Determine the [X, Y] coordinate at the center of the cell enclosing the given text.  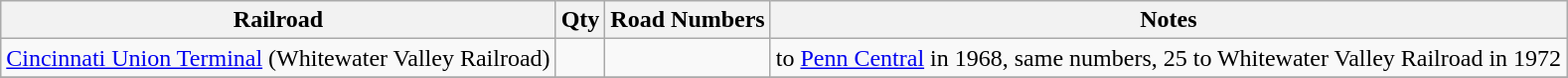
to Penn Central in 1968, same numbers, 25 to Whitewater Valley Railroad in 1972 [1169, 58]
Road Numbers [688, 20]
Railroad [278, 20]
Cincinnati Union Terminal (Whitewater Valley Railroad) [278, 58]
Qty [580, 20]
Notes [1169, 20]
